Return the [x, y] coordinate for the center point of the cell that contains the specified text.  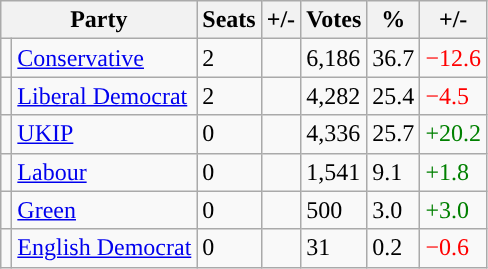
Liberal Democrat [104, 96]
4,336 [334, 134]
UKIP [104, 134]
−4.5 [454, 96]
Green [104, 210]
% [394, 20]
36.7 [394, 58]
4,282 [334, 96]
500 [334, 210]
Conservative [104, 58]
−0.6 [454, 248]
Party [99, 20]
6,186 [334, 58]
+3.0 [454, 210]
Seats [229, 20]
9.1 [394, 172]
31 [334, 248]
1,541 [334, 172]
25.7 [394, 134]
25.4 [394, 96]
+1.8 [454, 172]
3.0 [394, 210]
Labour [104, 172]
+20.2 [454, 134]
Votes [334, 20]
English Democrat [104, 248]
0.2 [394, 248]
−12.6 [454, 58]
